Return the [x, y] coordinate for the center point of the cell that contains the specified text.  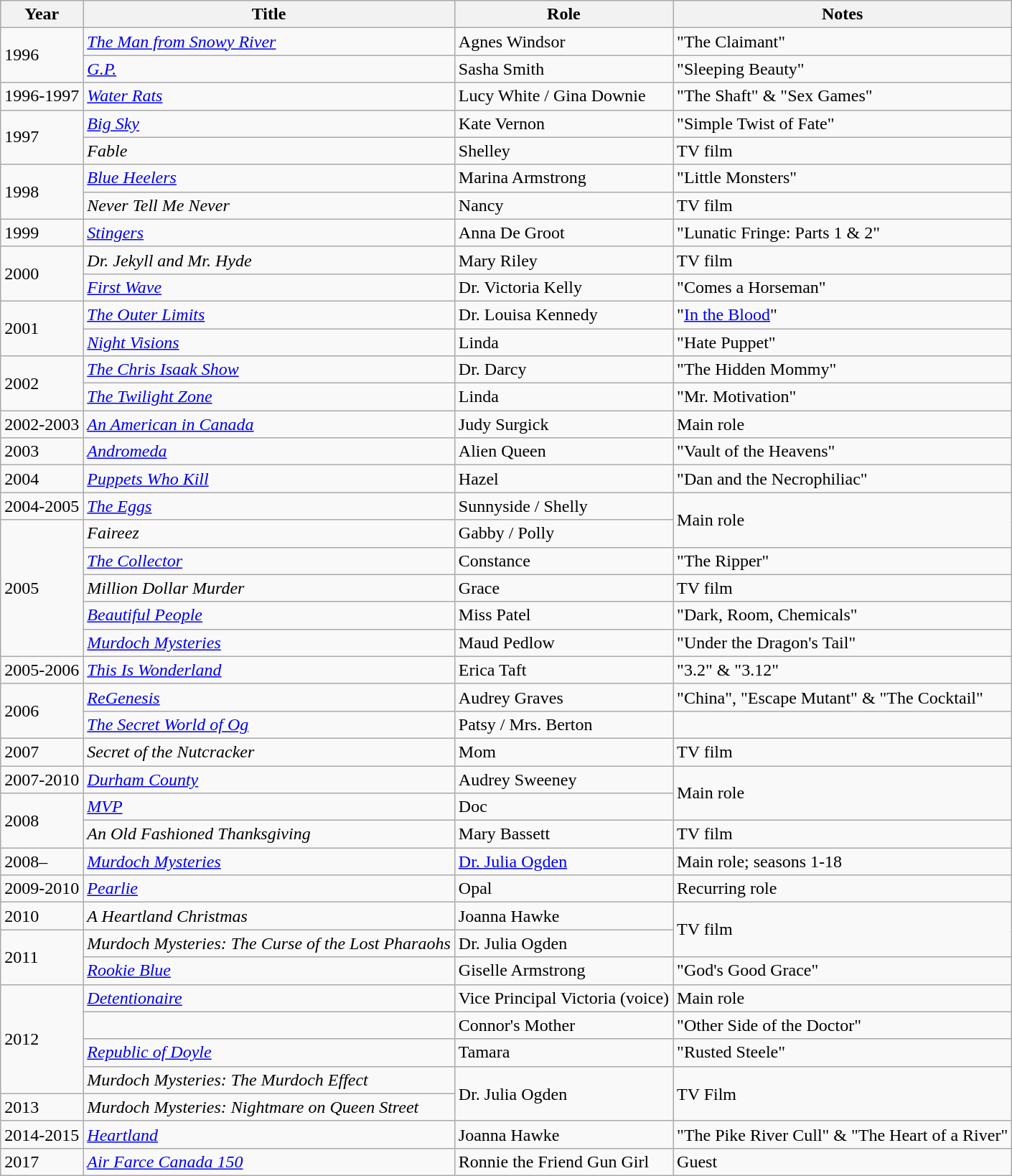
Connor's Mother [563, 1025]
"3.2" & "3.12" [843, 670]
Alien Queen [563, 452]
TV Film [843, 1093]
Sasha Smith [563, 69]
2017 [42, 1162]
2005 [42, 588]
"Other Side of the Doctor" [843, 1025]
The Twilight Zone [268, 397]
"The Hidden Mommy" [843, 370]
2000 [42, 274]
2007-2010 [42, 779]
Detentionaire [268, 998]
Doc [563, 807]
The Man from Snowy River [268, 42]
The Eggs [268, 506]
1997 [42, 137]
2001 [42, 328]
"Under the Dragon's Tail" [843, 643]
"In the Blood" [843, 314]
Marina Armstrong [563, 178]
Maud Pedlow [563, 643]
Stingers [268, 233]
2002-2003 [42, 424]
Audrey Sweeney [563, 779]
2009-2010 [42, 889]
Judy Surgick [563, 424]
Patsy / Mrs. Berton [563, 724]
"Vault of the Heavens" [843, 452]
"Sleeping Beauty" [843, 69]
"Lunatic Fringe: Parts 1 & 2" [843, 233]
1996 [42, 55]
"The Ripper" [843, 561]
Anna De Groot [563, 233]
G.P. [268, 69]
Murdoch Mysteries: The Curse of the Lost Pharaohs [268, 943]
2014-2015 [42, 1134]
Tamara [563, 1053]
2012 [42, 1039]
A Heartland Christmas [268, 916]
Agnes Windsor [563, 42]
Lucy White / Gina Downie [563, 96]
The Secret World of Og [268, 724]
MVP [268, 807]
"Mr. Motivation" [843, 397]
2007 [42, 752]
"The Claimant" [843, 42]
This Is Wonderland [268, 670]
Sunnyside / Shelly [563, 506]
Dr. Louisa Kennedy [563, 314]
Mary Riley [563, 260]
Million Dollar Murder [268, 588]
1998 [42, 192]
"Rusted Steele" [843, 1053]
Puppets Who Kill [268, 479]
Main role; seasons 1-18 [843, 862]
Murdoch Mysteries: Nightmare on Queen Street [268, 1107]
Dr. Darcy [563, 370]
Heartland [268, 1134]
Kate Vernon [563, 123]
Gabby / Polly [563, 533]
Beautiful People [268, 615]
ReGenesis [268, 697]
The Collector [268, 561]
An Old Fashioned Thanksgiving [268, 834]
Never Tell Me Never [268, 205]
Recurring role [843, 889]
2011 [42, 957]
2004 [42, 479]
Hazel [563, 479]
2010 [42, 916]
"Comes a Horseman" [843, 287]
Giselle Armstrong [563, 971]
Opal [563, 889]
Grace [563, 588]
2006 [42, 711]
Role [563, 14]
Constance [563, 561]
Faireez [268, 533]
"Simple Twist of Fate" [843, 123]
"Dark, Room, Chemicals" [843, 615]
Mary Bassett [563, 834]
Fable [268, 151]
"Dan and the Necrophiliac" [843, 479]
Durham County [268, 779]
"The Pike River Cull" & "The Heart of a River" [843, 1134]
Mom [563, 752]
Dr. Jekyll and Mr. Hyde [268, 260]
Republic of Doyle [268, 1053]
The Outer Limits [268, 314]
Audrey Graves [563, 697]
Air Farce Canada 150 [268, 1162]
Shelley [563, 151]
Night Visions [268, 342]
The Chris Isaak Show [268, 370]
Vice Principal Victoria (voice) [563, 998]
1996-1997 [42, 96]
Dr. Victoria Kelly [563, 287]
Water Rats [268, 96]
2003 [42, 452]
1999 [42, 233]
Miss Patel [563, 615]
Blue Heelers [268, 178]
Title [268, 14]
"God's Good Grace" [843, 971]
2004-2005 [42, 506]
"Little Monsters" [843, 178]
2002 [42, 383]
Murdoch Mysteries: The Murdoch Effect [268, 1080]
First Wave [268, 287]
Year [42, 14]
Notes [843, 14]
Pearlie [268, 889]
Nancy [563, 205]
2008 [42, 821]
An American in Canada [268, 424]
Guest [843, 1162]
Ronnie the Friend Gun Girl [563, 1162]
Secret of the Nutcracker [268, 752]
"Hate Puppet" [843, 342]
Big Sky [268, 123]
Andromeda [268, 452]
"The Shaft" & "Sex Games" [843, 96]
"China", "Escape Mutant" & "The Cocktail" [843, 697]
2008– [42, 862]
2005-2006 [42, 670]
Erica Taft [563, 670]
2013 [42, 1107]
Rookie Blue [268, 971]
